Return (X, Y) of the center of cell containing provided text 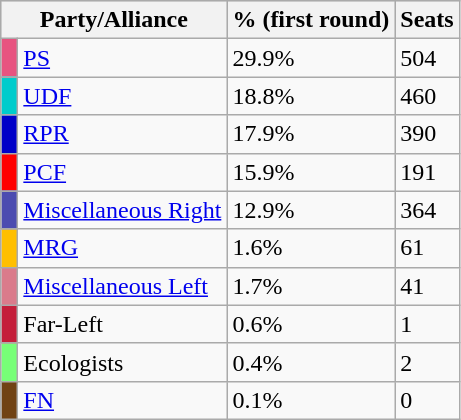
0.4% (311, 362)
0.6% (311, 324)
0 (427, 400)
17.9% (311, 134)
PCF (122, 172)
390 (427, 134)
Miscellaneous Left (122, 286)
UDF (122, 96)
RPR (122, 134)
504 (427, 58)
Far-Left (122, 324)
Ecologists (122, 362)
0.1% (311, 400)
18.8% (311, 96)
PS (122, 58)
15.9% (311, 172)
191 (427, 172)
Seats (427, 20)
364 (427, 210)
2 (427, 362)
MRG (122, 248)
Party/Alliance (114, 20)
41 (427, 286)
1.6% (311, 248)
FN (122, 400)
29.9% (311, 58)
460 (427, 96)
1.7% (311, 286)
12.9% (311, 210)
1 (427, 324)
61 (427, 248)
Miscellaneous Right (122, 210)
% (first round) (311, 20)
